Identify which cell holds the provided text, then report its [x, y] central coordinate. 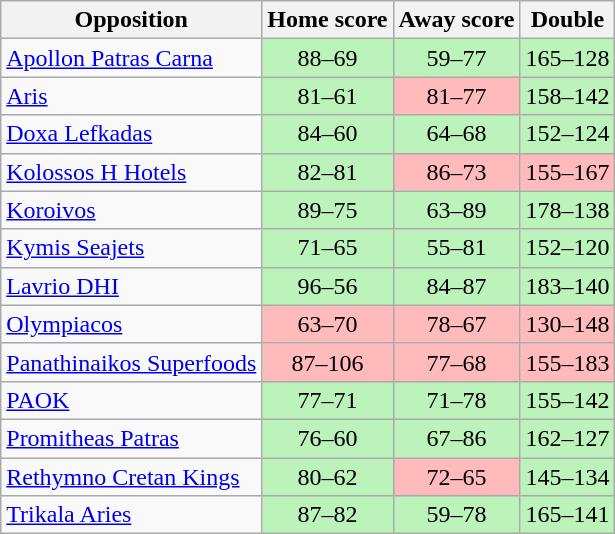
Trikala Aries [132, 515]
77–68 [456, 362]
Promitheas Patras [132, 438]
152–124 [568, 134]
165–128 [568, 58]
Apollon Patras Carna [132, 58]
Double [568, 20]
87–82 [328, 515]
63–70 [328, 324]
PAOK [132, 400]
Doxa Lefkadas [132, 134]
Kymis Seajets [132, 248]
64–68 [456, 134]
72–65 [456, 477]
155–142 [568, 400]
89–75 [328, 210]
152–120 [568, 248]
183–140 [568, 286]
81–77 [456, 96]
81–61 [328, 96]
84–87 [456, 286]
63–89 [456, 210]
155–183 [568, 362]
158–142 [568, 96]
Kolossos H Hotels [132, 172]
Home score [328, 20]
76–60 [328, 438]
Panathinaikos Superfoods [132, 362]
59–77 [456, 58]
59–78 [456, 515]
96–56 [328, 286]
130–148 [568, 324]
Rethymno Cretan Kings [132, 477]
67–86 [456, 438]
Olympiacos [132, 324]
87–106 [328, 362]
155–167 [568, 172]
55–81 [456, 248]
178–138 [568, 210]
165–141 [568, 515]
77–71 [328, 400]
Opposition [132, 20]
Aris [132, 96]
145–134 [568, 477]
Koroivos [132, 210]
82–81 [328, 172]
78–67 [456, 324]
Away score [456, 20]
162–127 [568, 438]
86–73 [456, 172]
88–69 [328, 58]
80–62 [328, 477]
71–78 [456, 400]
84–60 [328, 134]
Lavrio DHI [132, 286]
71–65 [328, 248]
